Provide the (x, y) coordinate of the cell's center where the given text is located.  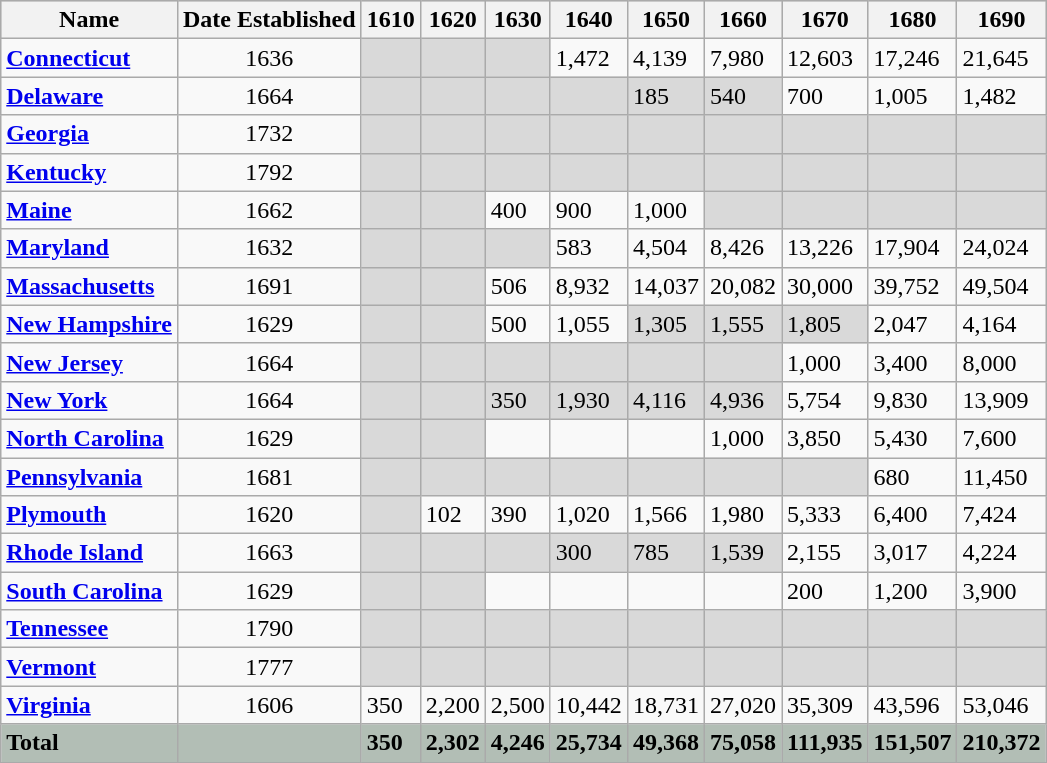
400 (518, 210)
Tennessee (90, 629)
680 (912, 477)
8,426 (742, 248)
583 (588, 248)
2,302 (452, 743)
20,082 (742, 286)
700 (825, 96)
4,116 (666, 400)
1,555 (742, 324)
North Carolina (90, 438)
1606 (269, 705)
75,058 (742, 743)
500 (518, 324)
1690 (1002, 20)
1681 (269, 477)
1650 (666, 20)
30,000 (825, 286)
9,830 (912, 400)
Georgia (90, 134)
18,731 (666, 705)
2,500 (518, 705)
3,400 (912, 362)
3,900 (1002, 591)
21,645 (1002, 58)
1,200 (912, 591)
Pennsylvania (90, 477)
35,309 (825, 705)
3,017 (912, 553)
39,752 (912, 286)
1,020 (588, 515)
1,930 (588, 400)
1,055 (588, 324)
5,754 (825, 400)
17,246 (912, 58)
1660 (742, 20)
25,734 (588, 743)
Maine (90, 210)
Massachusetts (90, 286)
11,450 (1002, 477)
49,504 (1002, 286)
New Hampshire (90, 324)
8,000 (1002, 362)
Rhode Island (90, 553)
12,603 (825, 58)
1610 (390, 20)
13,226 (825, 248)
1,539 (742, 553)
785 (666, 553)
10,442 (588, 705)
Name (90, 20)
3,850 (825, 438)
1640 (588, 20)
Virginia (90, 705)
Kentucky (90, 172)
4,504 (666, 248)
1,305 (666, 324)
1632 (269, 248)
1680 (912, 20)
Connecticut (90, 58)
13,909 (1002, 400)
7,980 (742, 58)
900 (588, 210)
1777 (269, 667)
24,024 (1002, 248)
7,424 (1002, 515)
53,046 (1002, 705)
1636 (269, 58)
Plymouth (90, 515)
New York (90, 400)
4,139 (666, 58)
Total (90, 743)
1,005 (912, 96)
4,246 (518, 743)
2,200 (452, 705)
8,932 (588, 286)
540 (742, 96)
5,333 (825, 515)
1732 (269, 134)
2,047 (912, 324)
1790 (269, 629)
Vermont (90, 667)
1792 (269, 172)
1,980 (742, 515)
Date Established (269, 20)
49,368 (666, 743)
5,430 (912, 438)
South Carolina (90, 591)
Delaware (90, 96)
390 (518, 515)
1670 (825, 20)
7,600 (1002, 438)
1662 (269, 210)
185 (666, 96)
1,805 (825, 324)
1630 (518, 20)
151,507 (912, 743)
Maryland (90, 248)
14,037 (666, 286)
1,472 (588, 58)
506 (518, 286)
6,400 (912, 515)
1,482 (1002, 96)
2,155 (825, 553)
4,224 (1002, 553)
210,372 (1002, 743)
1,566 (666, 515)
4,936 (742, 400)
1691 (269, 286)
17,904 (912, 248)
4,164 (1002, 324)
102 (452, 515)
200 (825, 591)
New Jersey (90, 362)
111,935 (825, 743)
43,596 (912, 705)
300 (588, 553)
1663 (269, 553)
27,020 (742, 705)
